Search for the cell housing the specified text and yield its (x, y) center coordinate. 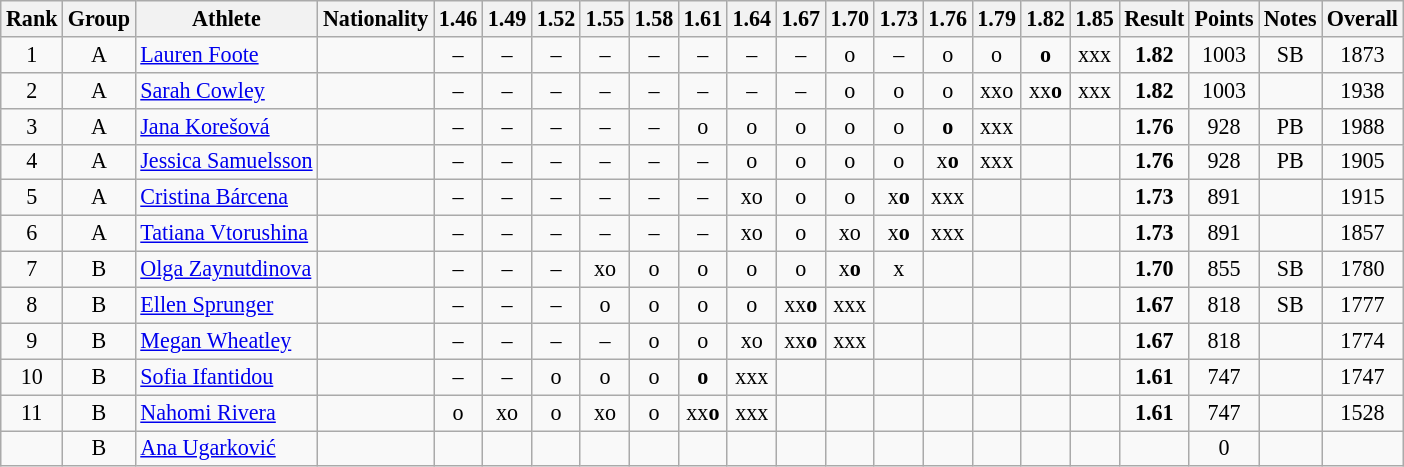
1 (32, 54)
855 (1224, 269)
Group (99, 18)
0 (1224, 448)
1.46 (458, 18)
Jessica Samuelsson (226, 162)
Ellen Sprunger (226, 305)
1857 (1362, 233)
Rank (32, 18)
10 (32, 377)
x (898, 269)
1905 (1362, 162)
Megan Wheatley (226, 341)
Overall (1362, 18)
1.85 (1094, 18)
Tatiana Vtorushina (226, 233)
1938 (1362, 90)
1988 (1362, 126)
1.52 (556, 18)
5 (32, 198)
1873 (1362, 54)
6 (32, 233)
2 (32, 90)
1915 (1362, 198)
1.79 (996, 18)
Sarah Cowley (226, 90)
Notes (1290, 18)
1777 (1362, 305)
11 (32, 412)
Jana Korešová (226, 126)
1.49 (508, 18)
Lauren Foote (226, 54)
4 (32, 162)
Cristina Bárcena (226, 198)
1.64 (752, 18)
1.58 (654, 18)
7 (32, 269)
1774 (1362, 341)
Points (1224, 18)
3 (32, 126)
Ana Ugarković (226, 448)
1747 (1362, 377)
1780 (1362, 269)
Sofia Ifantidou (226, 377)
8 (32, 305)
Nahomi Rivera (226, 412)
Result (1154, 18)
Olga Zaynutdinova (226, 269)
Nationality (376, 18)
9 (32, 341)
Athlete (226, 18)
1.55 (604, 18)
1528 (1362, 412)
